Pinpoint the cell where the given text exists, returning its [X, Y] midpoint coordinate. 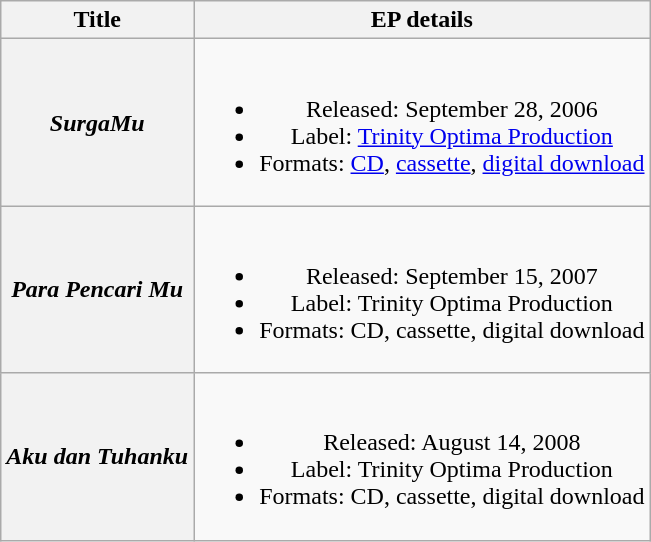
Released: September 15, 2007Label: Trinity Optima ProductionFormats: CD, cassette, digital download [422, 290]
Released: August 14, 2008Label: Trinity Optima ProductionFormats: CD, cassette, digital download [422, 456]
Title [98, 20]
EP details [422, 20]
Para Pencari Mu [98, 290]
Aku dan Tuhanku [98, 456]
SurgaMu [98, 122]
Released: September 28, 2006Label: Trinity Optima ProductionFormats: CD, cassette, digital download [422, 122]
